Search for the cell housing the specified text and yield its [X, Y] center coordinate. 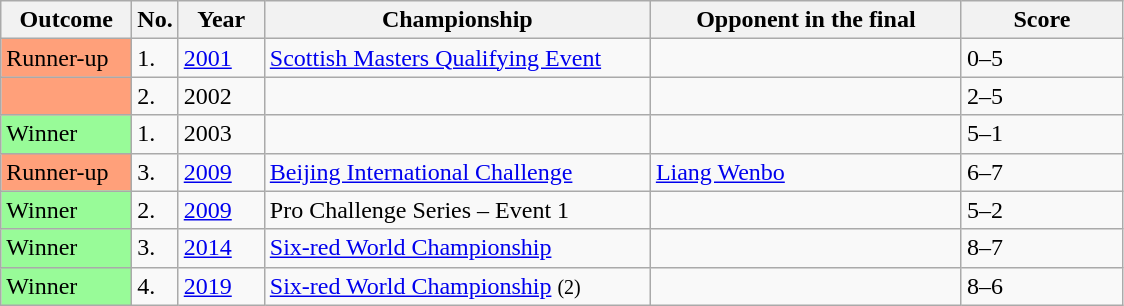
Outcome [66, 20]
2001 [221, 58]
Six-red World Championship [457, 248]
2003 [221, 134]
Scottish Masters Qualifying Event [457, 58]
0–5 [1042, 58]
2019 [221, 286]
5–2 [1042, 210]
Championship [457, 20]
Beijing International Challenge [457, 172]
5–1 [1042, 134]
Score [1042, 20]
2014 [221, 248]
Liang Wenbo [806, 172]
2–5 [1042, 96]
8–7 [1042, 248]
Year [221, 20]
Pro Challenge Series – Event 1 [457, 210]
Opponent in the final [806, 20]
No. [155, 20]
8–6 [1042, 286]
4. [155, 286]
6–7 [1042, 172]
Six-red World Championship (2) [457, 286]
2002 [221, 96]
